From the cell containing the given text, extract its center point as (x, y) coordinate. 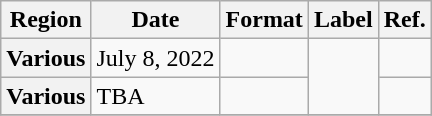
July 8, 2022 (156, 58)
Region (46, 20)
Ref. (404, 20)
Date (156, 20)
TBA (156, 96)
Label (343, 20)
Format (264, 20)
